Return (X, Y) of the center of cell containing provided text 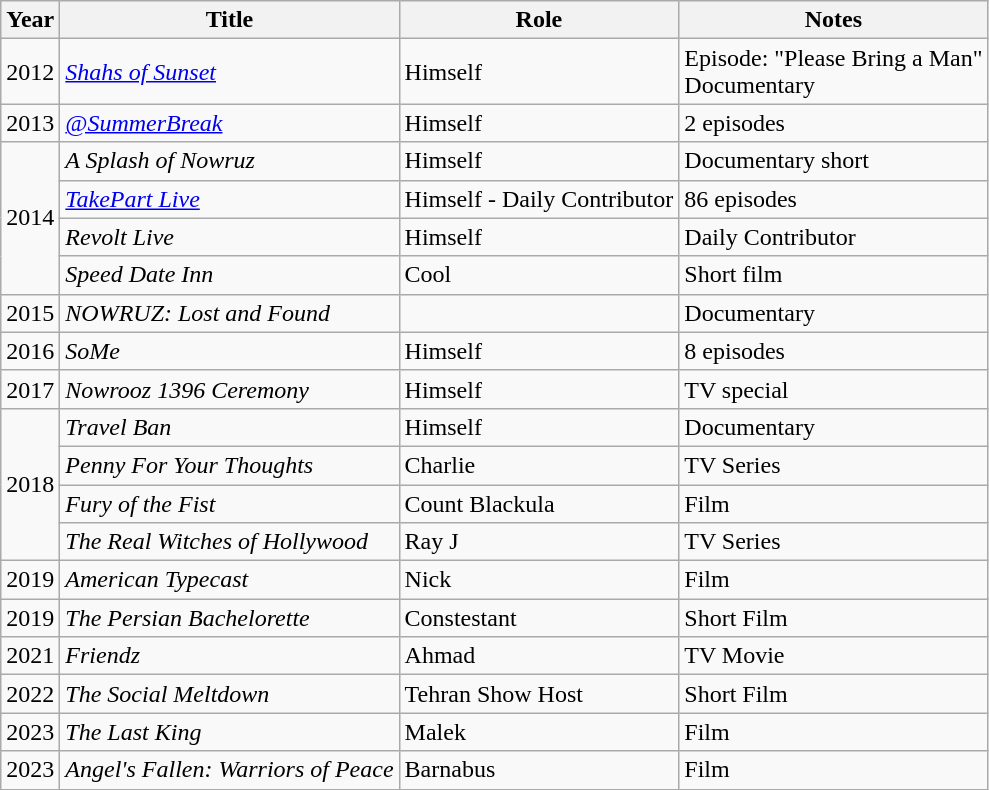
The Last King (230, 732)
Angel's Fallen: Warriors of Peace (230, 770)
Nowrooz 1396 Ceremony (230, 389)
American Typecast (230, 580)
@SummerBreak (230, 123)
NOWRUZ: Lost and Found (230, 313)
8 episodes (834, 351)
2021 (30, 656)
Role (539, 20)
Count Blackula (539, 503)
2015 (30, 313)
TV Movie (834, 656)
Revolt Live (230, 237)
Penny For Your Thoughts (230, 465)
TV special (834, 389)
Ray J (539, 542)
The Social Meltdown (230, 694)
Notes (834, 20)
Friendz (230, 656)
Short film (834, 275)
Cool (539, 275)
2012 (30, 72)
2014 (30, 218)
Constestant (539, 618)
86 episodes (834, 199)
SoMe (230, 351)
2016 (30, 351)
Documentary short (834, 161)
2 episodes (834, 123)
Fury of the Fist (230, 503)
2017 (30, 389)
2022 (30, 694)
Himself - Daily Contributor (539, 199)
2018 (30, 484)
Episode: "Please Bring a Man"Documentary (834, 72)
Ahmad (539, 656)
2013 (30, 123)
Year (30, 20)
Malek (539, 732)
Tehran Show Host (539, 694)
Charlie (539, 465)
Travel Ban (230, 427)
Nick (539, 580)
Barnabus (539, 770)
The Persian Bachelorette (230, 618)
Shahs of Sunset (230, 72)
A Splash of Nowruz (230, 161)
TakePart Live (230, 199)
The Real Witches of Hollywood (230, 542)
Title (230, 20)
Daily Contributor (834, 237)
Speed Date Inn (230, 275)
